Detect which cell encompasses the target text, then output its (X, Y) center coordinate. 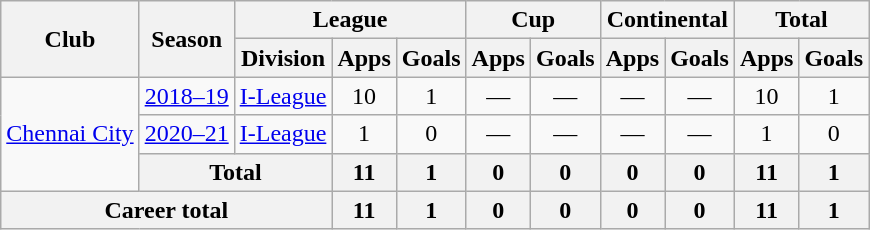
League (350, 20)
Cup (533, 20)
Career total (166, 210)
Chennai City (70, 134)
2020–21 (186, 134)
Season (186, 39)
Club (70, 39)
Continental (667, 20)
2018–19 (186, 96)
Division (283, 58)
